Find where the given text appears and provide that cell's center as [X, Y] coordinate. 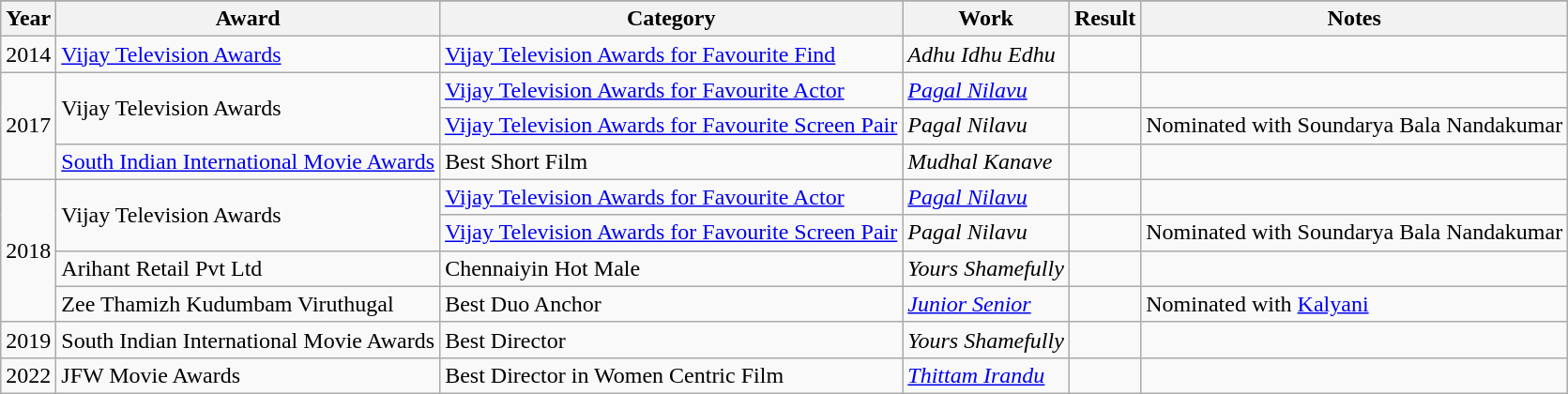
Best Short Film [672, 161]
Zee Thamizh Kudumbam Viruthugal [248, 304]
Result [1104, 19]
Mudhal Kanave [986, 161]
Vijay Television Awards for Favourite Find [672, 54]
2022 [28, 375]
2019 [28, 340]
Arihant Retail Pvt Ltd [248, 268]
JFW Movie Awards [248, 375]
2017 [28, 126]
2018 [28, 250]
Chennaiyin Hot Male [672, 268]
Best Director [672, 340]
Adhu Idhu Edhu [986, 54]
Nominated with Kalyani [1355, 304]
Year [28, 19]
Best Duo Anchor [672, 304]
Junior Senior [986, 304]
Work [986, 19]
Notes [1355, 19]
2014 [28, 54]
Category [672, 19]
Best Director in Women Centric Film [672, 375]
Award [248, 19]
Thittam Irandu [986, 375]
